Return the (x, y) coordinate for the center point of the cell that contains the specified text.  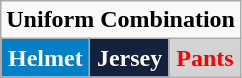
Uniform Combination (121, 20)
Jersey (130, 58)
Helmet (46, 58)
Pants (204, 58)
